Extract the [X, Y] coordinate from the center of the cell holding the provided text.  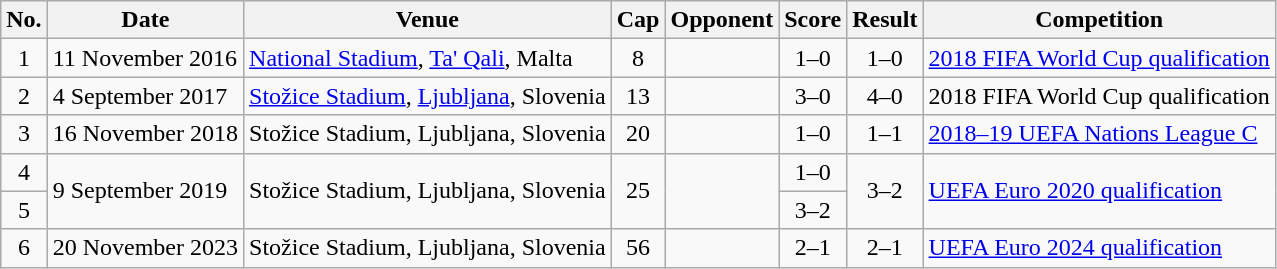
3 [24, 134]
Result [885, 20]
1 [24, 58]
Score [813, 20]
2 [24, 96]
25 [638, 191]
11 November 2016 [145, 58]
4 September 2017 [145, 96]
4–0 [885, 96]
1–1 [885, 134]
9 September 2019 [145, 191]
5 [24, 210]
2018–19 UEFA Nations League C [1099, 134]
Venue [428, 20]
20 [638, 134]
Date [145, 20]
4 [24, 172]
UEFA Euro 2020 qualification [1099, 191]
20 November 2023 [145, 248]
6 [24, 248]
16 November 2018 [145, 134]
National Stadium, Ta' Qali, Malta [428, 58]
3–0 [813, 96]
Cap [638, 20]
No. [24, 20]
UEFA Euro 2024 qualification [1099, 248]
Competition [1099, 20]
8 [638, 58]
13 [638, 96]
Opponent [722, 20]
56 [638, 248]
